Find where the given text appears and provide that cell's center as [X, Y] coordinate. 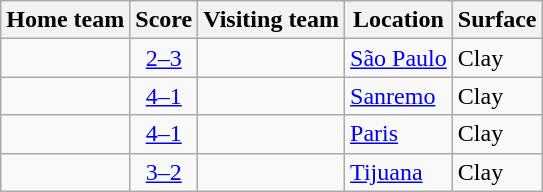
3–2 [164, 172]
Score [164, 20]
Home team [66, 20]
Visiting team [272, 20]
Surface [497, 20]
Tijuana [399, 172]
Location [399, 20]
Paris [399, 134]
Sanremo [399, 96]
2–3 [164, 58]
São Paulo [399, 58]
